Return (x, y) of the center of cell containing provided text 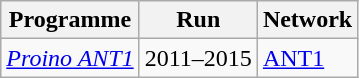
Programme (70, 20)
2011–2015 (198, 58)
Network (307, 20)
Run (198, 20)
ANT1 (307, 58)
Proino ANT1 (70, 58)
